Identify which cell holds the provided text, then report its [X, Y] central coordinate. 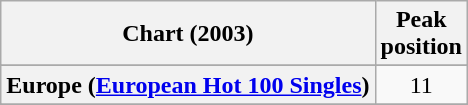
Europe (European Hot 100 Singles) [188, 85]
Chart (2003) [188, 34]
11 [421, 85]
Peakposition [421, 34]
